For the text-containing cell, return its midpoint in [X, Y] coordinate format. 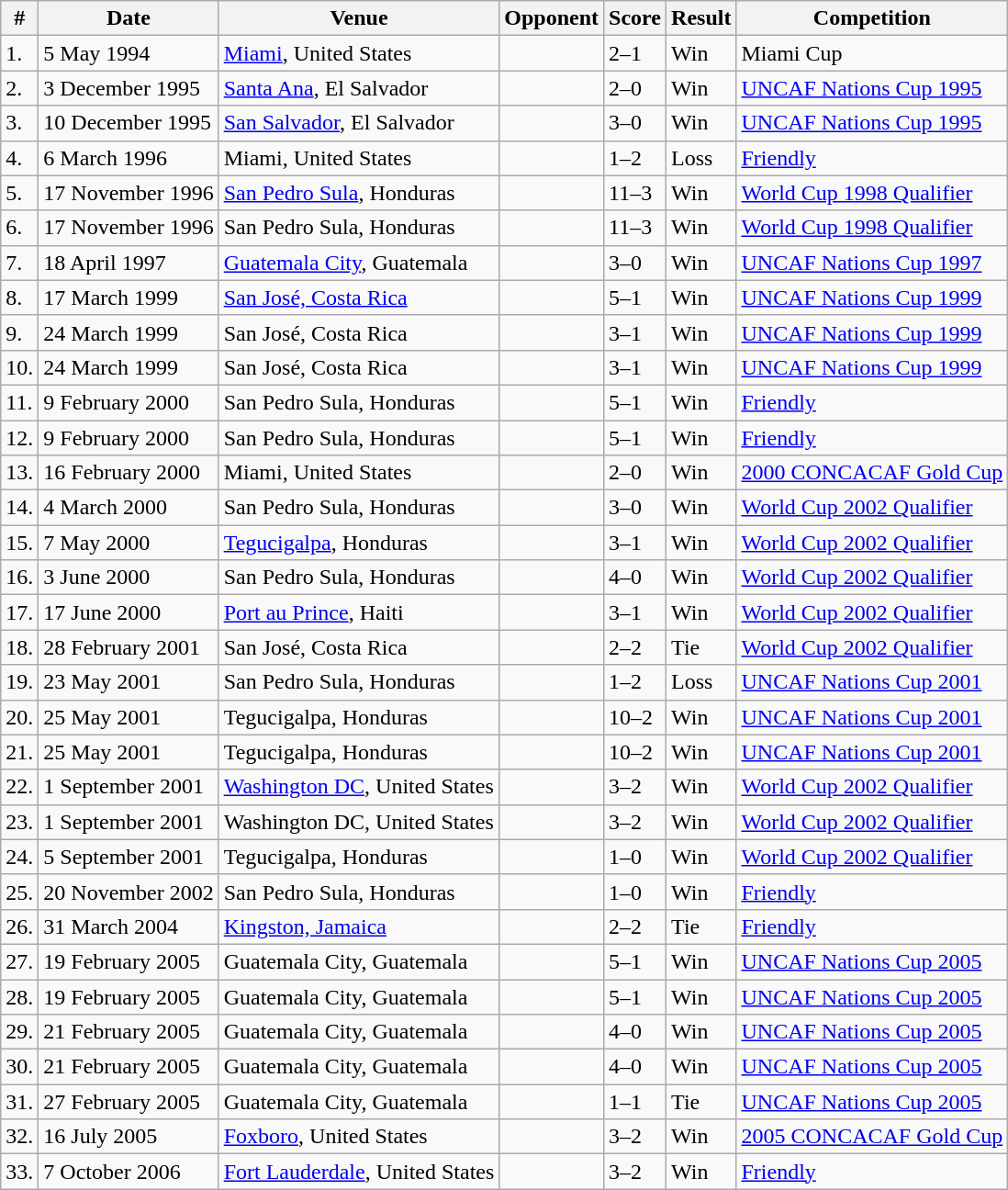
20 November 2002 [129, 892]
25. [20, 892]
31. [20, 1102]
Opponent [552, 18]
16. [20, 578]
31 March 2004 [129, 926]
15. [20, 543]
5 September 2001 [129, 857]
29. [20, 1032]
2005 CONCACAF Gold Cup [872, 1137]
1. [20, 53]
7 May 2000 [129, 543]
Score [635, 18]
30. [20, 1067]
5 May 1994 [129, 53]
23 May 2001 [129, 682]
2000 CONCACAF Gold Cup [872, 473]
Foxboro, United States [359, 1137]
Result [701, 18]
2. [20, 88]
32. [20, 1137]
4. [20, 158]
17. [20, 612]
5. [20, 193]
33. [20, 1172]
19. [20, 682]
Fort Lauderdale, United States [359, 1172]
7. [20, 263]
11. [20, 402]
12. [20, 438]
San Salvador, El Salvador [359, 123]
Kingston, Jamaica [359, 926]
21. [20, 752]
Miami Cup [872, 53]
17 March 1999 [129, 297]
18. [20, 647]
9. [20, 332]
3 June 2000 [129, 578]
10 December 1995 [129, 123]
4 March 2000 [129, 508]
23. [20, 822]
# [20, 18]
27 February 2005 [129, 1102]
Venue [359, 18]
22. [20, 787]
2–1 [635, 53]
8. [20, 297]
14. [20, 508]
Santa Ana, El Salvador [359, 88]
3. [20, 123]
Port au Prince, Haiti [359, 612]
28 February 2001 [129, 647]
Competition [872, 18]
1–1 [635, 1102]
16 July 2005 [129, 1137]
20. [20, 717]
24. [20, 857]
13. [20, 473]
Date [129, 18]
3 December 1995 [129, 88]
7 October 2006 [129, 1172]
UNCAF Nations Cup 1997 [872, 263]
16 February 2000 [129, 473]
28. [20, 996]
10. [20, 367]
6. [20, 228]
6 March 1996 [129, 158]
27. [20, 961]
26. [20, 926]
17 June 2000 [129, 612]
18 April 1997 [129, 263]
